From the cell containing the given text, extract its center point as (X, Y) coordinate. 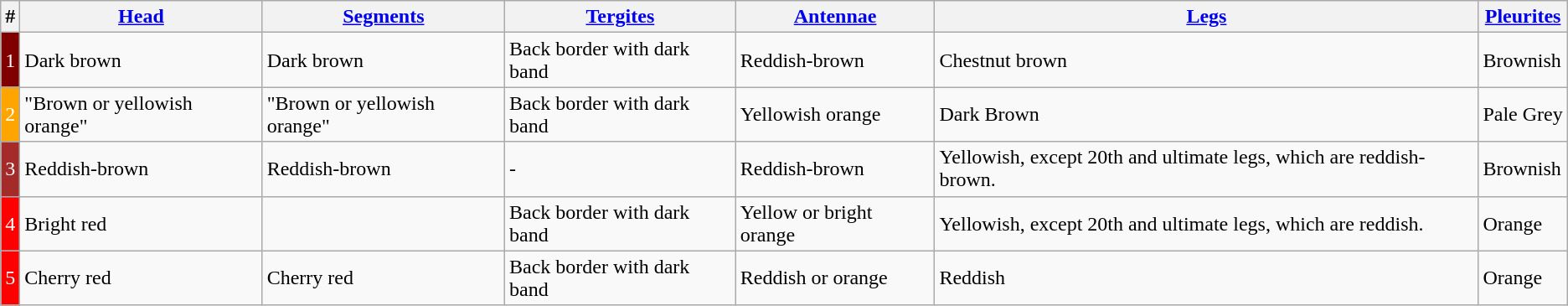
Antennae (835, 17)
2 (10, 114)
Pleurites (1523, 17)
Reddish (1206, 278)
Tergites (621, 17)
3 (10, 169)
Head (141, 17)
Pale Grey (1523, 114)
Segments (384, 17)
Legs (1206, 17)
5 (10, 278)
Dark Brown (1206, 114)
Chestnut brown (1206, 60)
Yellowish, except 20th and ultimate legs, which are reddish. (1206, 223)
- (621, 169)
Bright red (141, 223)
1 (10, 60)
# (10, 17)
Yellow or bright orange (835, 223)
4 (10, 223)
Reddish or orange (835, 278)
Yellowish, except 20th and ultimate legs, which are reddish-brown. (1206, 169)
Yellowish orange (835, 114)
